Scan for the cell matching the given text and deliver its (X, Y) coordinate at center. 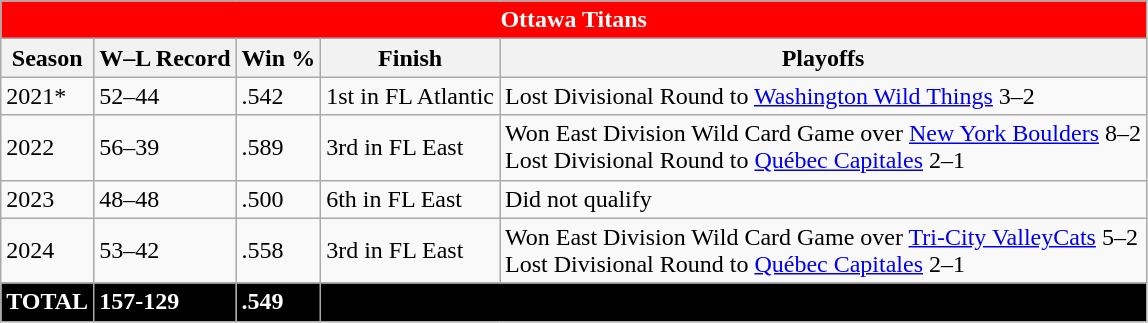
1st in FL Atlantic (410, 96)
6th in FL East (410, 199)
Season (48, 58)
2022 (48, 148)
56–39 (165, 148)
Finish (410, 58)
.589 (278, 148)
52–44 (165, 96)
Did not qualify (824, 199)
TOTAL (48, 302)
48–48 (165, 199)
Win % (278, 58)
.500 (278, 199)
.549 (278, 302)
53–42 (165, 250)
157-129 (165, 302)
Won East Division Wild Card Game over New York Boulders 8–2 Lost Divisional Round to Québec Capitales 2–1 (824, 148)
Won East Division Wild Card Game over Tri-City ValleyCats 5–2 Lost Divisional Round to Québec Capitales 2–1 (824, 250)
Lost Divisional Round to Washington Wild Things 3–2 (824, 96)
Ottawa Titans (574, 20)
.558 (278, 250)
2021* (48, 96)
W–L Record (165, 58)
2024 (48, 250)
2023 (48, 199)
Playoffs (824, 58)
.542 (278, 96)
